Find where the given text appears and provide that cell's center as (X, Y) coordinate. 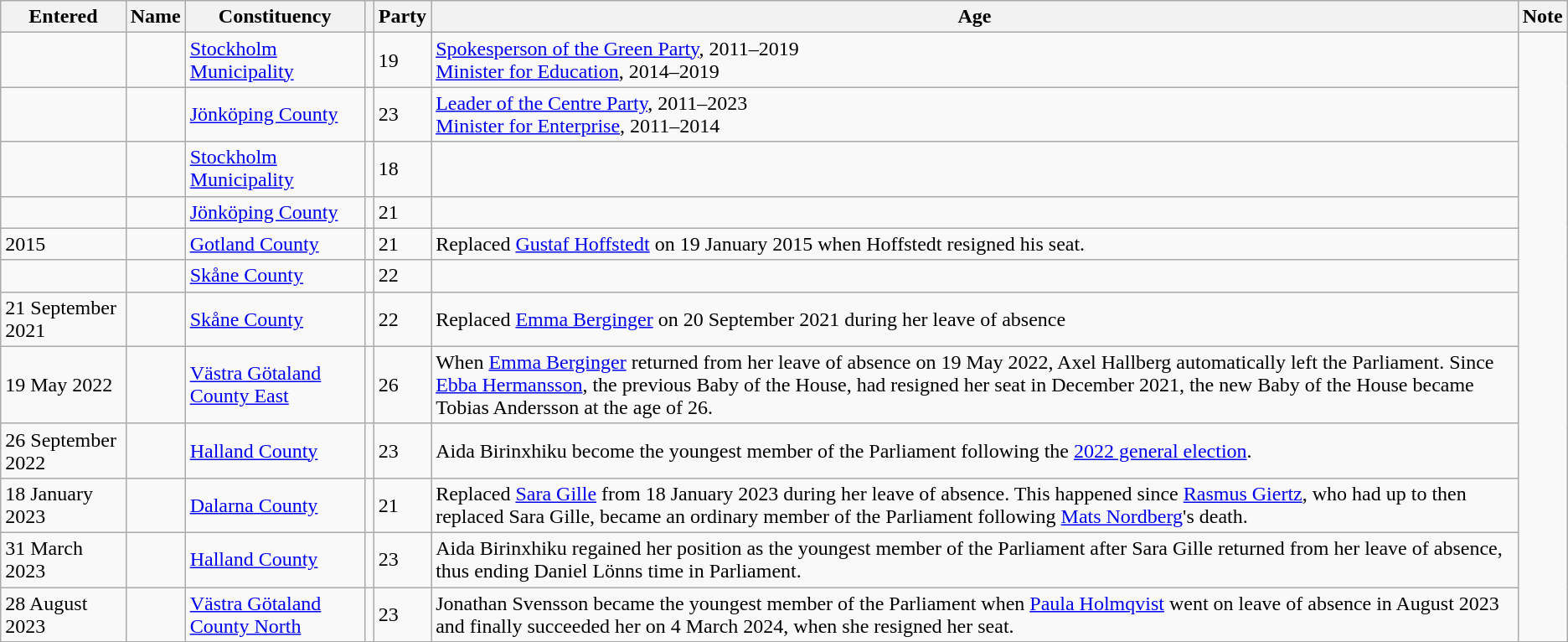
Entered (64, 17)
Spokesperson of the Green Party, 2011–2019Minister for Education, 2014–2019 (975, 60)
Västra Götaland County East (275, 385)
Replaced Gustaf Hoffstedt on 19 January 2015 when Hoffstedt resigned his seat. (975, 244)
Note (1543, 17)
18 January 2023 (64, 505)
28 August 2023 (64, 614)
Replaced Emma Berginger on 20 September 2021 during her leave of absence (975, 318)
Gotland County (275, 244)
21 September 2021 (64, 318)
31 March 2023 (64, 560)
Dalarna County (275, 505)
26 (402, 385)
Leader of the Centre Party, 2011–2023Minister for Enterprise, 2011–2014 (975, 114)
Party (402, 17)
Aida Birinxhiku become the youngest member of the Parliament following the 2022 general election. (975, 451)
Constituency (275, 17)
19 May 2022 (64, 385)
Age (975, 17)
2015 (64, 244)
19 (402, 60)
18 (402, 169)
26 September 2022 (64, 451)
Name (156, 17)
Västra Götaland County North (275, 614)
